Identify which cell holds the provided text, then report its (x, y) central coordinate. 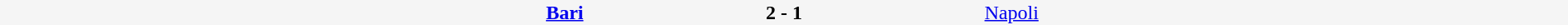
Napoli (1275, 12)
2 - 1 (784, 12)
Bari (293, 12)
